Extract the [x, y] coordinate from the center of the cell holding the provided text.  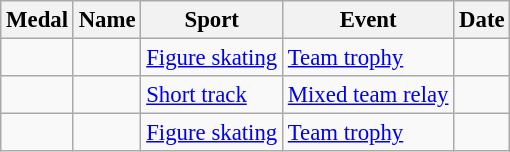
Event [368, 20]
Name [107, 20]
Short track [212, 95]
Medal [38, 20]
Sport [212, 20]
Mixed team relay [368, 95]
Date [482, 20]
